Identify which cell holds the provided text, then report its (X, Y) central coordinate. 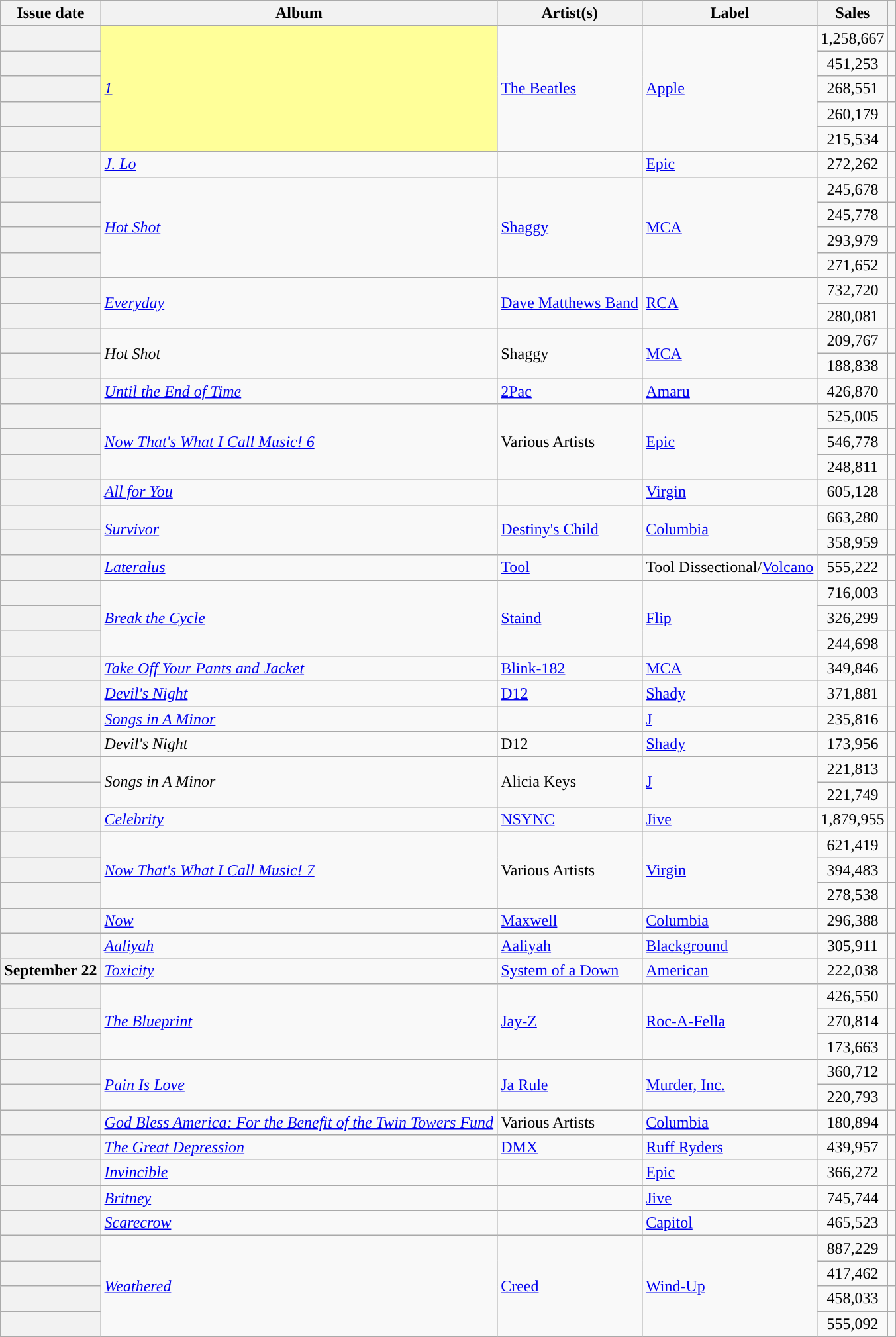
Capitol (730, 1223)
173,663 (853, 1046)
222,038 (853, 971)
663,280 (853, 517)
Now (299, 920)
268,551 (853, 89)
245,778 (853, 215)
245,678 (853, 189)
887,229 (853, 1248)
358,959 (853, 542)
Ruff Ryders (730, 1148)
235,816 (853, 718)
180,894 (853, 1122)
Britney (299, 1198)
Artist(s) (570, 13)
426,870 (853, 391)
Album (299, 13)
Pain Is Love (299, 1084)
221,749 (853, 795)
555,222 (853, 568)
394,483 (853, 870)
465,523 (853, 1223)
458,033 (853, 1299)
Toxicity (299, 971)
1,879,955 (853, 820)
621,419 (853, 845)
278,538 (853, 895)
Issue date (50, 13)
326,299 (853, 618)
Break the Cycle (299, 618)
Roc-A-Fella (730, 1021)
271,652 (853, 265)
Until the End of Time (299, 391)
296,388 (853, 920)
September 22 (50, 971)
280,081 (853, 316)
209,767 (853, 341)
1 (299, 89)
Creed (570, 1286)
546,778 (853, 442)
The Great Depression (299, 1148)
426,550 (853, 996)
System of a Down (570, 971)
Lateralus (299, 568)
Tool (570, 568)
Scarecrow (299, 1223)
Tool Dissectional/Volcano (730, 568)
Now That's What I Call Music! 7 (299, 870)
525,005 (853, 417)
360,712 (853, 1071)
Ja Rule (570, 1084)
555,092 (853, 1324)
173,956 (853, 744)
Staind (570, 618)
RCA (730, 303)
Murder, Inc. (730, 1084)
605,128 (853, 492)
Now That's What I Call Music! 6 (299, 442)
Take Off Your Pants and Jacket (299, 668)
Blink-182 (570, 668)
All for You (299, 492)
American (730, 971)
Amaru (730, 391)
Wind-Up (730, 1286)
God Bless America: For the Benefit of the Twin Towers Fund (299, 1122)
Flip (730, 618)
215,534 (853, 139)
349,846 (853, 668)
Celebrity (299, 820)
272,262 (853, 164)
260,179 (853, 114)
Maxwell (570, 920)
745,744 (853, 1198)
293,979 (853, 240)
Survivor (299, 530)
1,258,667 (853, 38)
Dave Matthews Band (570, 303)
J. Lo (299, 164)
Destiny's Child (570, 530)
Jay-Z (570, 1021)
270,814 (853, 1021)
NSYNC (570, 820)
220,793 (853, 1097)
439,957 (853, 1148)
Blackground (730, 946)
2Pac (570, 391)
305,911 (853, 946)
451,253 (853, 64)
417,462 (853, 1273)
366,272 (853, 1173)
Weathered (299, 1286)
221,813 (853, 769)
244,698 (853, 643)
Alicia Keys (570, 782)
The Beatles (570, 89)
Everyday (299, 303)
Invincible (299, 1173)
Sales (853, 13)
188,838 (853, 366)
371,881 (853, 693)
716,003 (853, 593)
732,720 (853, 290)
Label (730, 13)
Apple (730, 89)
The Blueprint (299, 1021)
DMX (570, 1148)
248,811 (853, 467)
